Search for the cell housing the specified text and yield its (x, y) center coordinate. 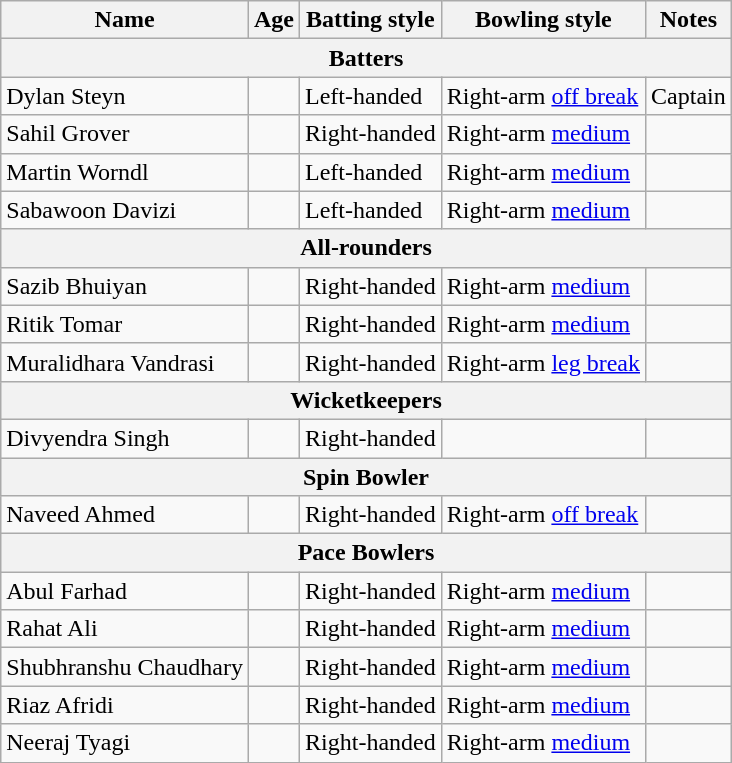
Shubhranshu Chaudhary (125, 667)
All-rounders (366, 248)
Bowling style (543, 20)
Dylan Steyn (125, 96)
Batting style (371, 20)
Pace Bowlers (366, 553)
Martin Worndl (125, 172)
Wicketkeepers (366, 400)
Divyendra Singh (125, 438)
Right-arm leg break (543, 362)
Ritik Tomar (125, 324)
Abul Farhad (125, 591)
Neeraj Tyagi (125, 743)
Sazib Bhuiyan (125, 286)
Notes (689, 20)
Sahil Grover (125, 134)
Captain (689, 96)
Muralidhara Vandrasi (125, 362)
Rahat Ali (125, 629)
Spin Bowler (366, 477)
Naveed Ahmed (125, 515)
Sabawoon Davizi (125, 210)
Riaz Afridi (125, 705)
Batters (366, 58)
Age (274, 20)
Name (125, 20)
